For the text-containing cell, return its midpoint in [x, y] coordinate format. 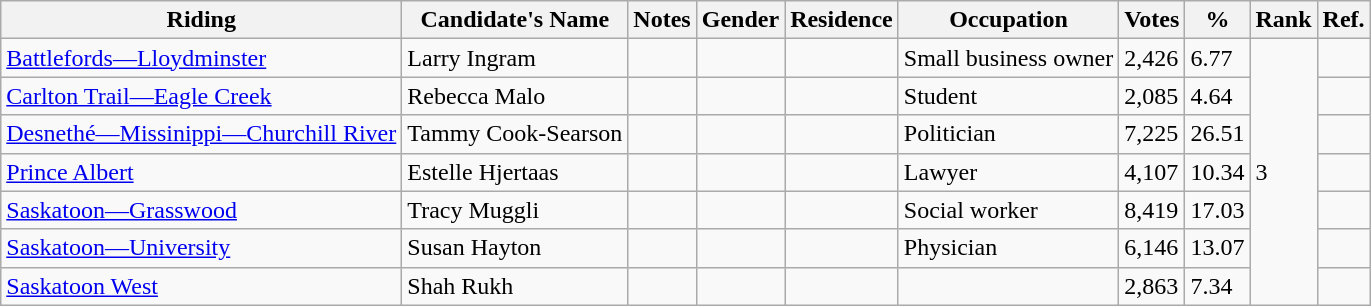
2,085 [1152, 96]
Ref. [1344, 20]
Candidate's Name [515, 20]
2,426 [1152, 58]
Saskatoon—Grasswood [202, 210]
7,225 [1152, 134]
6.77 [1218, 58]
Shah Rukh [515, 286]
4.64 [1218, 96]
8,419 [1152, 210]
Physician [1008, 248]
Estelle Hjertaas [515, 172]
Social worker [1008, 210]
Tracy Muggli [515, 210]
Occupation [1008, 20]
Student [1008, 96]
Lawyer [1008, 172]
17.03 [1218, 210]
Tammy Cook-Searson [515, 134]
Votes [1152, 20]
Small business owner [1008, 58]
Rank [1284, 20]
2,863 [1152, 286]
% [1218, 20]
Desnethé—Missinippi—Churchill River [202, 134]
Riding [202, 20]
Larry Ingram [515, 58]
7.34 [1218, 286]
Carlton Trail—Eagle Creek [202, 96]
Saskatoon West [202, 286]
6,146 [1152, 248]
Gender [740, 20]
4,107 [1152, 172]
26.51 [1218, 134]
Susan Hayton [515, 248]
Rebecca Malo [515, 96]
13.07 [1218, 248]
Politician [1008, 134]
Battlefords—Lloydminster [202, 58]
3 [1284, 172]
Saskatoon—University [202, 248]
Residence [842, 20]
10.34 [1218, 172]
Notes [662, 20]
Prince Albert [202, 172]
